Find where the given text appears and provide that cell's center as (x, y) coordinate. 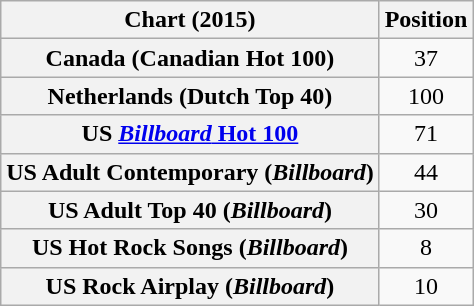
30 (426, 210)
US Adult Top 40 (Billboard) (190, 210)
US Rock Airplay (Billboard) (190, 286)
10 (426, 286)
Canada (Canadian Hot 100) (190, 58)
71 (426, 134)
44 (426, 172)
Netherlands (Dutch Top 40) (190, 96)
100 (426, 96)
37 (426, 58)
US Hot Rock Songs (Billboard) (190, 248)
Position (426, 20)
US Billboard Hot 100 (190, 134)
Chart (2015) (190, 20)
US Adult Contemporary (Billboard) (190, 172)
8 (426, 248)
